Find where the given text appears and provide that cell's center as (X, Y) coordinate. 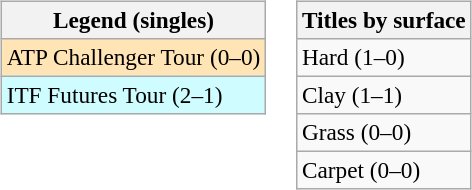
Grass (0–0) (384, 133)
ITF Futures Tour (2–1) (133, 95)
Titles by surface (384, 20)
Carpet (0–0) (384, 171)
Legend (singles) (133, 20)
Hard (1–0) (384, 57)
Clay (1–1) (384, 95)
ATP Challenger Tour (0–0) (133, 57)
